From the cell containing the given text, extract its center point as (x, y) coordinate. 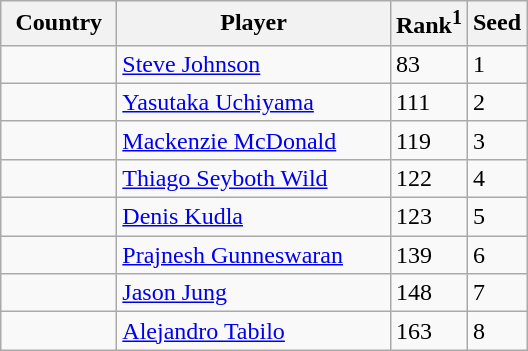
83 (428, 64)
123 (428, 217)
Thiago Seyboth Wild (254, 178)
Jason Jung (254, 293)
122 (428, 178)
Seed (496, 24)
8 (496, 331)
Country (59, 24)
139 (428, 255)
148 (428, 293)
Player (254, 24)
Alejandro Tabilo (254, 331)
163 (428, 331)
119 (428, 140)
Denis Kudla (254, 217)
5 (496, 217)
6 (496, 255)
Mackenzie McDonald (254, 140)
3 (496, 140)
7 (496, 293)
4 (496, 178)
Prajnesh Gunneswaran (254, 255)
Steve Johnson (254, 64)
111 (428, 102)
2 (496, 102)
Rank1 (428, 24)
Yasutaka Uchiyama (254, 102)
1 (496, 64)
